From the cell containing the given text, extract its center point as (x, y) coordinate. 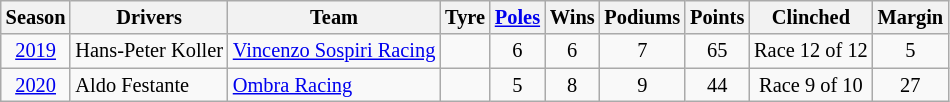
2019 (36, 51)
Clinched (810, 17)
Race 12 of 12 (810, 51)
Drivers (148, 17)
9 (643, 85)
8 (572, 85)
Points (717, 17)
Aldo Festante (148, 85)
2020 (36, 85)
Season (36, 17)
Race 9 of 10 (810, 85)
Wins (572, 17)
Poles (518, 17)
Tyre (465, 17)
Hans-Peter Koller (148, 51)
7 (643, 51)
27 (910, 85)
Margin (910, 17)
Vincenzo Sospiri Racing (334, 51)
Podiums (643, 17)
65 (717, 51)
Team (334, 17)
Ombra Racing (334, 85)
44 (717, 85)
